Find where the given text appears and provide that cell's center as [x, y] coordinate. 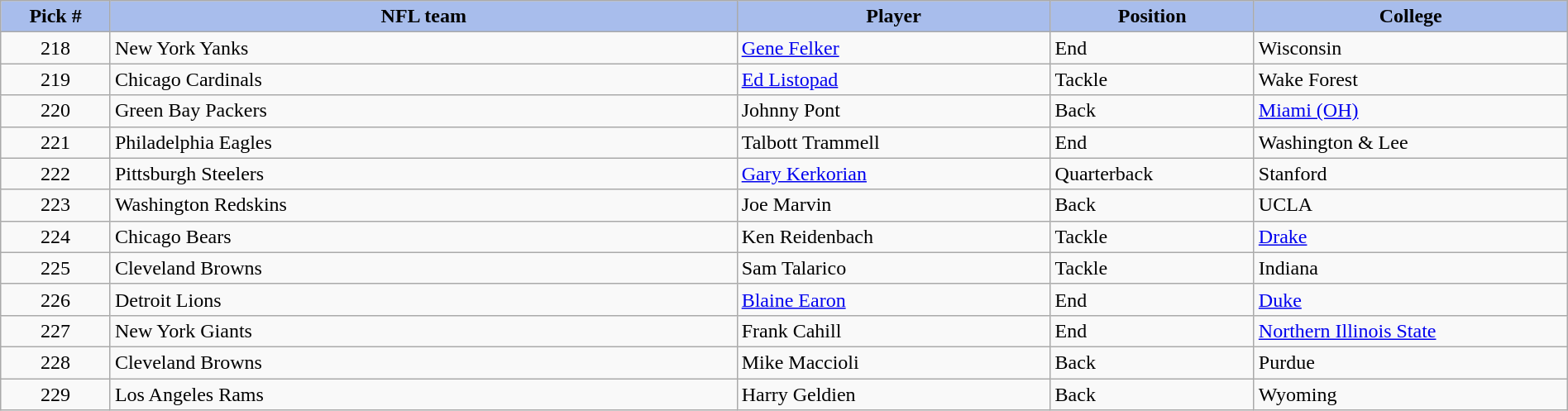
Chicago Bears [423, 237]
Gary Kerkorian [893, 174]
Philadelphia Eagles [423, 142]
UCLA [1411, 205]
Detroit Lions [423, 299]
Duke [1411, 299]
Washington Redskins [423, 205]
Stanford [1411, 174]
Washington & Lee [1411, 142]
Northern Illinois State [1411, 331]
Wake Forest [1411, 79]
New York Giants [423, 331]
223 [56, 205]
227 [56, 331]
NFL team [423, 17]
Miami (OH) [1411, 111]
Blaine Earon [893, 299]
Ken Reidenbach [893, 237]
219 [56, 79]
Pittsburgh Steelers [423, 174]
New York Yanks [423, 48]
Drake [1411, 237]
Wyoming [1411, 394]
225 [56, 268]
Ed Listopad [893, 79]
Indiana [1411, 268]
College [1411, 17]
Talbott Trammell [893, 142]
228 [56, 362]
Gene Felker [893, 48]
Quarterback [1152, 174]
Joe Marvin [893, 205]
Sam Talarico [893, 268]
Wisconsin [1411, 48]
226 [56, 299]
Frank Cahill [893, 331]
222 [56, 174]
Chicago Cardinals [423, 79]
218 [56, 48]
221 [56, 142]
Purdue [1411, 362]
224 [56, 237]
Los Angeles Rams [423, 394]
Harry Geldien [893, 394]
220 [56, 111]
Mike Maccioli [893, 362]
229 [56, 394]
Pick # [56, 17]
Position [1152, 17]
Player [893, 17]
Johnny Pont [893, 111]
Green Bay Packers [423, 111]
